Return the (x, y) coordinate for the center point of the cell that contains the specified text.  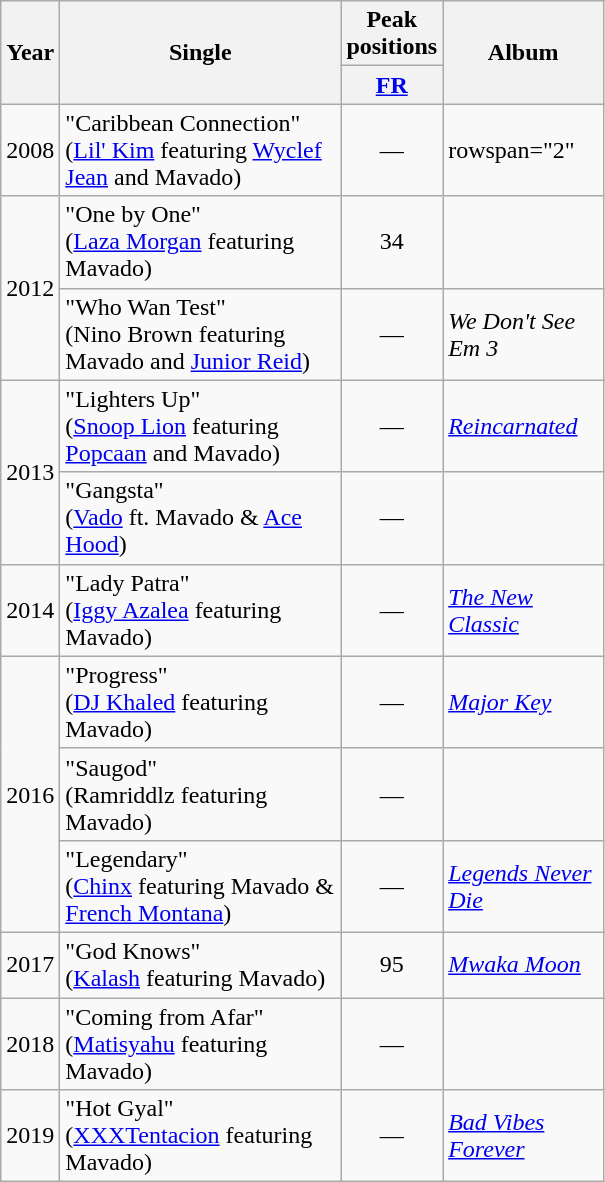
2019 (30, 1136)
Peak positions (392, 34)
FR (392, 85)
2012 (30, 288)
34 (392, 242)
"Lighters Up" (Snoop Lion featuring Popcaan and Mavado) (200, 426)
"One by One" (Laza Morgan featuring Mavado) (200, 242)
"Caribbean Connection" (Lil' Kim featuring Wyclef Jean and Mavado) (200, 150)
2014 (30, 610)
2016 (30, 794)
"Who Wan Test" (Nino Brown featuring Mavado and Junior Reid) (200, 334)
"Lady Patra" (Iggy Azalea featuring Mavado) (200, 610)
We Don't See Em 3 (524, 334)
2008 (30, 150)
"Coming from Afar" (Matisyahu featuring Mavado) (200, 1044)
Year (30, 52)
"Saugod" (Ramriddlz featuring Mavado) (200, 794)
"Hot Gyal" (XXXTentacion featuring Mavado) (200, 1136)
rowspan="2" (524, 150)
95 (392, 964)
Major Key (524, 702)
Legends Never Die (524, 886)
"Legendary" (Chinx featuring Mavado & French Montana) (200, 886)
Mwaka Moon (524, 964)
Reincarnated (524, 426)
2018 (30, 1044)
Single (200, 52)
2017 (30, 964)
"Progress" (DJ Khaled featuring Mavado) (200, 702)
Album (524, 52)
The New Classic (524, 610)
2013 (30, 472)
"God Knows" (Kalash featuring Mavado) (200, 964)
Bad Vibes Forever (524, 1136)
"Gangsta" (Vado ft. Mavado & Ace Hood) (200, 518)
